Return the [X, Y] coordinate for the center point of the cell that contains the specified text.  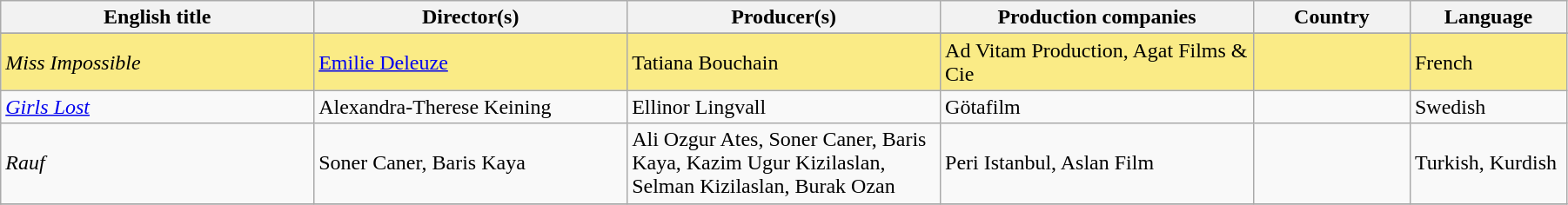
Producer(s) [784, 17]
Director(s) [471, 17]
Rauf [157, 163]
Swedish [1488, 107]
Ellinor Lingvall [784, 107]
Language [1488, 17]
Peri Istanbul, Aslan Film [1097, 163]
English title [157, 17]
Emilie Deleuze [471, 63]
Alexandra-Therese Keining [471, 107]
Götafilm [1097, 107]
Girls Lost [157, 107]
Ad Vitam Production, Agat Films & Cie [1097, 63]
Tatiana Bouchain [784, 63]
Ali Ozgur Ates, Soner Caner, Baris Kaya, Kazim Ugur Kizilaslan, Selman Kizilaslan, Burak Ozan [784, 163]
Country [1331, 17]
French [1488, 63]
Turkish, Kurdish [1488, 163]
Soner Caner, Baris Kaya [471, 163]
Production companies [1097, 17]
Miss Impossible [157, 63]
